Capture the cell that displays the provided text and extract its (X, Y) central coordinate. 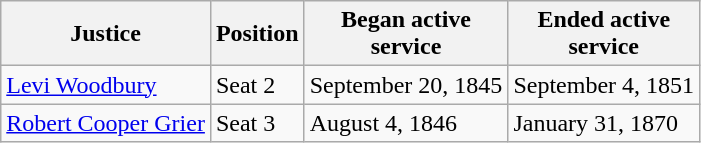
Seat 2 (257, 85)
Robert Cooper Grier (106, 123)
Levi Woodbury (106, 85)
September 4, 1851 (604, 85)
Began activeservice (406, 34)
January 31, 1870 (604, 123)
August 4, 1846 (406, 123)
Justice (106, 34)
September 20, 1845 (406, 85)
Ended activeservice (604, 34)
Position (257, 34)
Seat 3 (257, 123)
